Identify which cell holds the provided text, then report its [X, Y] central coordinate. 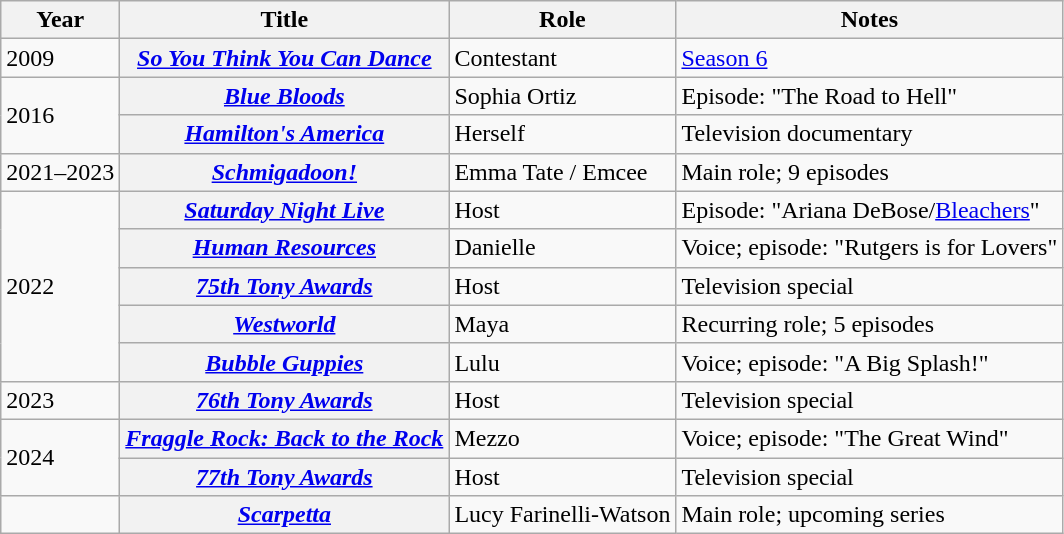
Saturday Night Live [284, 210]
Mezzo [562, 438]
Hamilton's America [284, 134]
Television documentary [870, 134]
76th Tony Awards [284, 400]
Sophia Ortiz [562, 96]
Year [60, 20]
Episode: "The Road to Hell" [870, 96]
2022 [60, 286]
Voice; episode: "The Great Wind" [870, 438]
2009 [60, 58]
Recurring role; 5 episodes [870, 324]
Voice; episode: "Rutgers is for Lovers" [870, 248]
Bubble Guppies [284, 362]
77th Tony Awards [284, 477]
75th Tony Awards [284, 286]
Main role; 9 episodes [870, 172]
Season 6 [870, 58]
2023 [60, 400]
2024 [60, 457]
Schmigadoon! [284, 172]
Herself [562, 134]
So You Think You Can Dance [284, 58]
Maya [562, 324]
Scarpetta [284, 515]
Notes [870, 20]
Westworld [284, 324]
Emma Tate / Emcee [562, 172]
Role [562, 20]
Fraggle Rock: Back to the Rock [284, 438]
Human Resources [284, 248]
Main role; upcoming series [870, 515]
Danielle [562, 248]
2016 [60, 115]
Blue Bloods [284, 96]
Lucy Farinelli-Watson [562, 515]
2021–2023 [60, 172]
Episode: "Ariana DeBose/Bleachers" [870, 210]
Contestant [562, 58]
Lulu [562, 362]
Voice; episode: "A Big Splash!" [870, 362]
Title [284, 20]
